Capture the cell that displays the provided text and extract its (x, y) central coordinate. 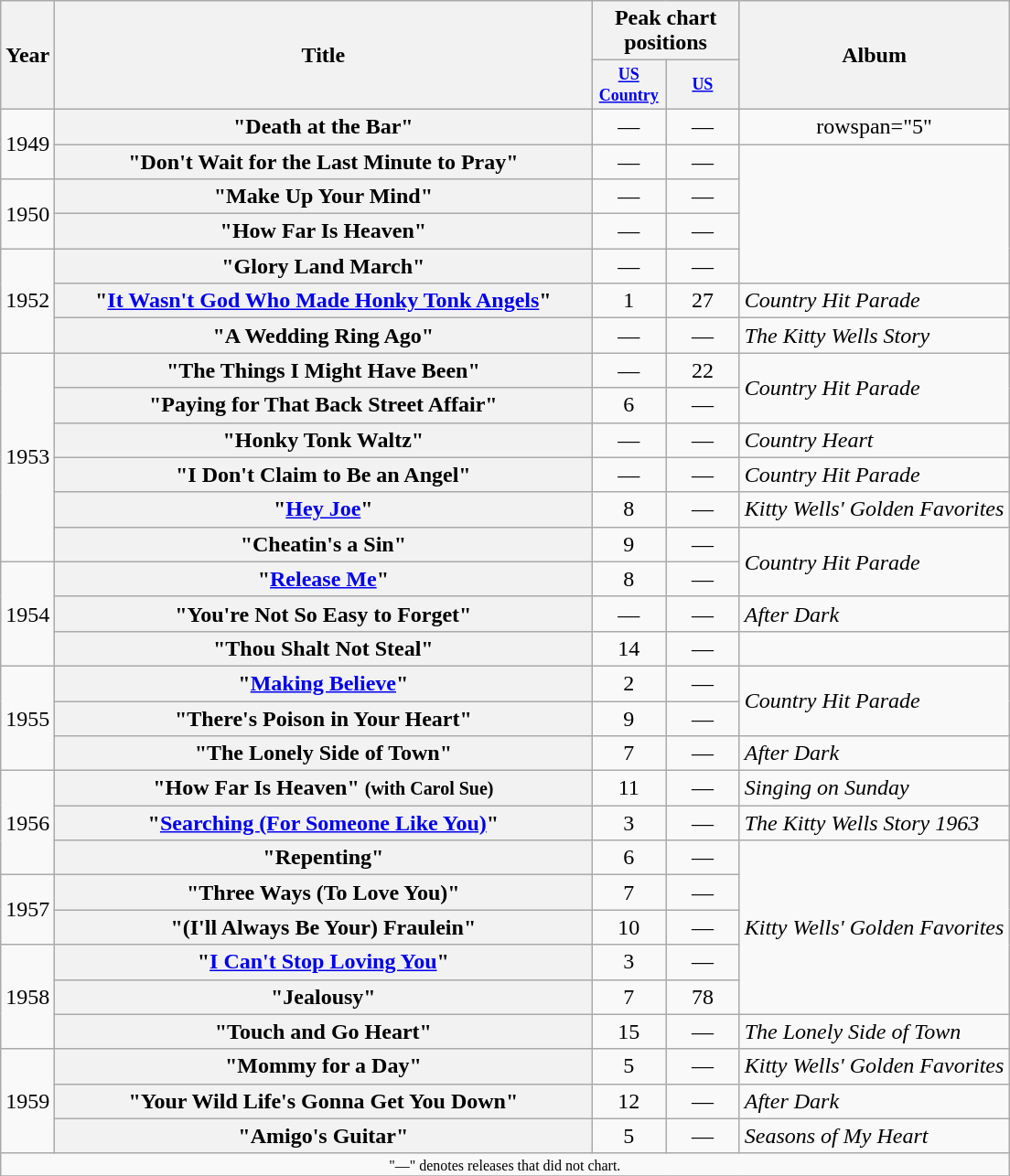
1952 (27, 301)
The Lonely Side of Town (875, 1032)
"How Far Is Heaven" (with Carol Sue) (324, 788)
"Glory Land March" (324, 266)
Singing on Sunday (875, 788)
12 (629, 1101)
"Searching (For Someone Like You)" (324, 823)
"—" denotes releases that did not chart. (505, 1164)
10 (629, 927)
78 (703, 997)
"You're Not So Easy to Forget" (324, 614)
27 (703, 301)
Peak chart positions (666, 31)
"Repenting" (324, 858)
"The Things I Might Have Been" (324, 370)
"The Lonely Side of Town" (324, 754)
"Cheatin's a Sin" (324, 544)
US (703, 85)
1 (629, 301)
The Kitty Wells Story 1963 (875, 823)
"Make Up Your Mind" (324, 197)
"I Don't Claim to Be an Angel" (324, 475)
1958 (27, 997)
"Your Wild Life's Gonna Get You Down" (324, 1101)
1949 (27, 144)
"Paying for That Back Street Affair" (324, 405)
15 (629, 1032)
The Kitty Wells Story (875, 336)
1953 (27, 457)
"Amigo's Guitar" (324, 1136)
11 (629, 788)
"There's Poison in Your Heart" (324, 719)
"Death at the Bar" (324, 126)
"How Far Is Heaven" (324, 231)
22 (703, 370)
"A Wedding Ring Ago" (324, 336)
"I Can't Stop Loving You" (324, 962)
"Honky Tonk Waltz" (324, 440)
"Release Me" (324, 579)
Title (324, 55)
"Thou Shalt Not Steal" (324, 648)
"Don't Wait for the Last Minute to Pray" (324, 162)
1956 (27, 823)
Album (875, 55)
Seasons of My Heart (875, 1136)
Country Heart (875, 440)
1957 (27, 910)
14 (629, 648)
rowspan="5" (875, 126)
"Mommy for a Day" (324, 1066)
US Country (629, 85)
1955 (27, 718)
"Making Believe" (324, 683)
1954 (27, 614)
"(I'll Always Be Your) Fraulein" (324, 927)
"Touch and Go Heart" (324, 1032)
"It Wasn't God Who Made Honky Tonk Angels" (324, 301)
1950 (27, 214)
2 (629, 683)
1959 (27, 1101)
"Hey Joe" (324, 509)
Year (27, 55)
"Three Ways (To Love You)" (324, 893)
"Jealousy" (324, 997)
